Identify which cell holds the provided text, then report its (x, y) central coordinate. 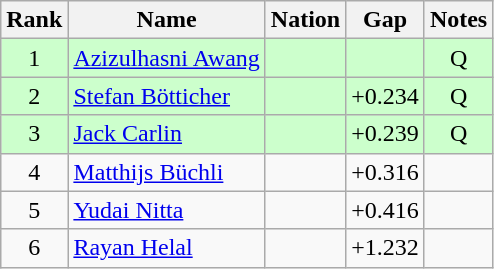
4 (34, 172)
Gap (386, 20)
Azizulhasni Awang (166, 58)
5 (34, 210)
6 (34, 248)
1 (34, 58)
2 (34, 96)
Yudai Nitta (166, 210)
Rank (34, 20)
Name (166, 20)
3 (34, 134)
Matthijs Büchli (166, 172)
Stefan Bötticher (166, 96)
Nation (305, 20)
+0.239 (386, 134)
+0.316 (386, 172)
+0.416 (386, 210)
+0.234 (386, 96)
Rayan Helal (166, 248)
Jack Carlin (166, 134)
+1.232 (386, 248)
Notes (458, 20)
